Search for the cell housing the specified text and yield its (x, y) center coordinate. 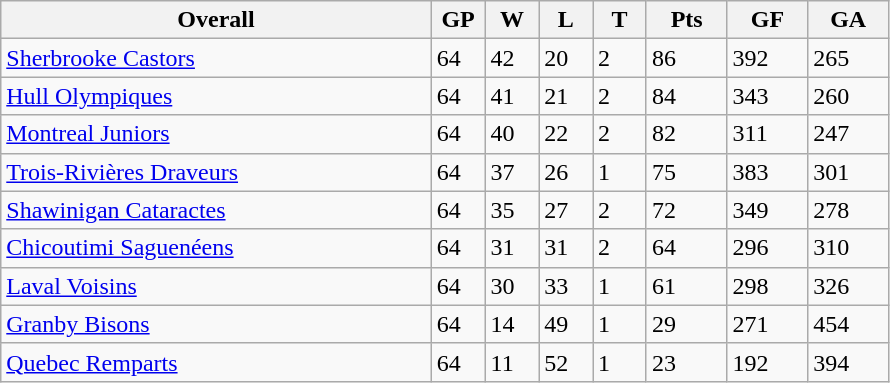
21 (566, 96)
GP (458, 20)
Montreal Juniors (216, 134)
61 (686, 286)
392 (768, 58)
Pts (686, 20)
86 (686, 58)
265 (848, 58)
343 (768, 96)
Overall (216, 20)
52 (566, 362)
W (512, 20)
GA (848, 20)
22 (566, 134)
Sherbrooke Castors (216, 58)
23 (686, 362)
T (620, 20)
311 (768, 134)
192 (768, 362)
26 (566, 172)
35 (512, 210)
72 (686, 210)
75 (686, 172)
30 (512, 286)
84 (686, 96)
454 (848, 324)
27 (566, 210)
49 (566, 324)
GF (768, 20)
278 (848, 210)
296 (768, 248)
L (566, 20)
247 (848, 134)
Quebec Remparts (216, 362)
41 (512, 96)
298 (768, 286)
Chicoutimi Saguenéens (216, 248)
394 (848, 362)
40 (512, 134)
310 (848, 248)
Granby Bisons (216, 324)
82 (686, 134)
Trois-Rivières Draveurs (216, 172)
326 (848, 286)
11 (512, 362)
Laval Voisins (216, 286)
349 (768, 210)
301 (848, 172)
Shawinigan Cataractes (216, 210)
271 (768, 324)
383 (768, 172)
33 (566, 286)
260 (848, 96)
42 (512, 58)
14 (512, 324)
20 (566, 58)
37 (512, 172)
29 (686, 324)
Hull Olympiques (216, 96)
